For the text-containing cell, return its midpoint in (X, Y) coordinate format. 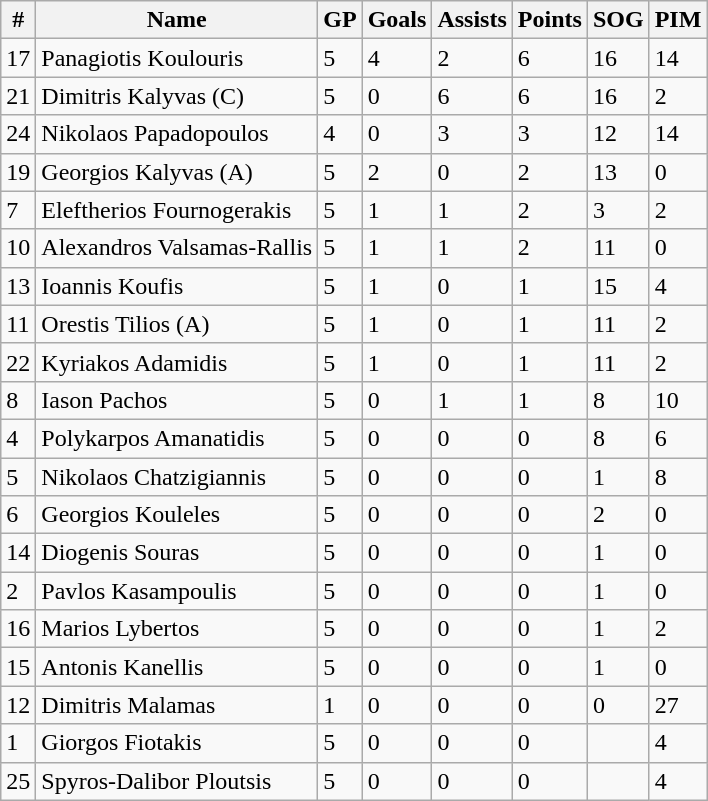
19 (18, 172)
Eleftherios Fournogerakis (177, 210)
17 (18, 58)
Giorgos Fiotakis (177, 743)
24 (18, 134)
21 (18, 96)
Nikolaos Chatzigiannis (177, 477)
Georgios Kouleles (177, 515)
PIM (678, 20)
Kyriakos Adamidis (177, 362)
Points (550, 20)
Nikolaos Papadopoulos (177, 134)
Orestis Tilios (A) (177, 324)
27 (678, 705)
Georgios Kalyvas (A) (177, 172)
Name (177, 20)
25 (18, 781)
Pavlos Kasampoulis (177, 591)
Dimitris Kalyvas (C) (177, 96)
Spyros-Dalibor Ploutsis (177, 781)
Polykarpos Amanatidis (177, 438)
Goals (397, 20)
Marios Lybertos (177, 629)
Assists (472, 20)
7 (18, 210)
Panagiotis Koulouris (177, 58)
Ioannis Koufis (177, 286)
# (18, 20)
SOG (618, 20)
22 (18, 362)
Antonis Kanellis (177, 667)
GP (340, 20)
Dimitris Malamas (177, 705)
Alexandros Valsamas-Rallis (177, 248)
Iason Pachos (177, 400)
Diogenis Souras (177, 553)
